From the cell containing the given text, extract its center point as (X, Y) coordinate. 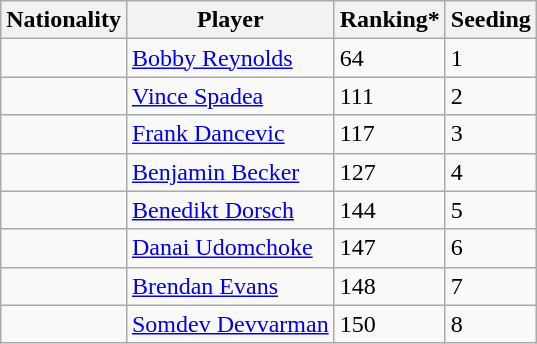
Vince Spadea (230, 96)
Frank Dancevic (230, 134)
2 (490, 96)
Benedikt Dorsch (230, 210)
Seeding (490, 20)
Nationality (64, 20)
Benjamin Becker (230, 172)
5 (490, 210)
8 (490, 324)
64 (390, 58)
6 (490, 248)
144 (390, 210)
Bobby Reynolds (230, 58)
Brendan Evans (230, 286)
4 (490, 172)
3 (490, 134)
Danai Udomchoke (230, 248)
147 (390, 248)
Ranking* (390, 20)
127 (390, 172)
150 (390, 324)
Somdev Devvarman (230, 324)
Player (230, 20)
7 (490, 286)
117 (390, 134)
148 (390, 286)
111 (390, 96)
1 (490, 58)
